Scan for the cell matching the given text and deliver its (X, Y) coordinate at center. 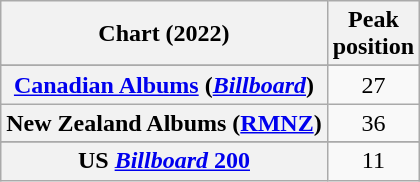
Canadian Albums (Billboard) (164, 85)
27 (373, 85)
36 (373, 123)
Peakposition (373, 34)
Chart (2022) (164, 34)
11 (373, 161)
New Zealand Albums (RMNZ) (164, 123)
US Billboard 200 (164, 161)
